Scan for the cell matching the given text and deliver its [X, Y] coordinate at center. 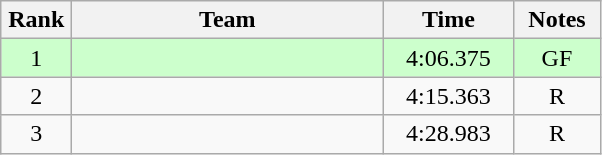
Notes [557, 20]
Team [228, 20]
1 [36, 58]
Rank [36, 20]
Time [448, 20]
GF [557, 58]
3 [36, 134]
4:15.363 [448, 96]
4:06.375 [448, 58]
2 [36, 96]
4:28.983 [448, 134]
